Determine the [X, Y] coordinate at the center of the cell enclosing the given text.  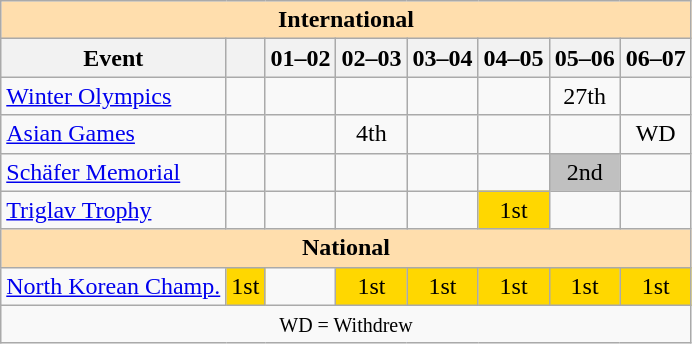
03–04 [442, 58]
WD [656, 134]
Winter Olympics [114, 96]
National [346, 248]
Schäfer Memorial [114, 172]
4th [372, 134]
Triglav Trophy [114, 210]
27th [584, 96]
North Korean Champ. [114, 286]
01–02 [300, 58]
02–03 [372, 58]
WD = Withdrew [346, 324]
06–07 [656, 58]
2nd [584, 172]
Asian Games [114, 134]
05–06 [584, 58]
International [346, 20]
Event [114, 58]
04–05 [514, 58]
